Extract the [X, Y] coordinate from the center of the cell holding the provided text.  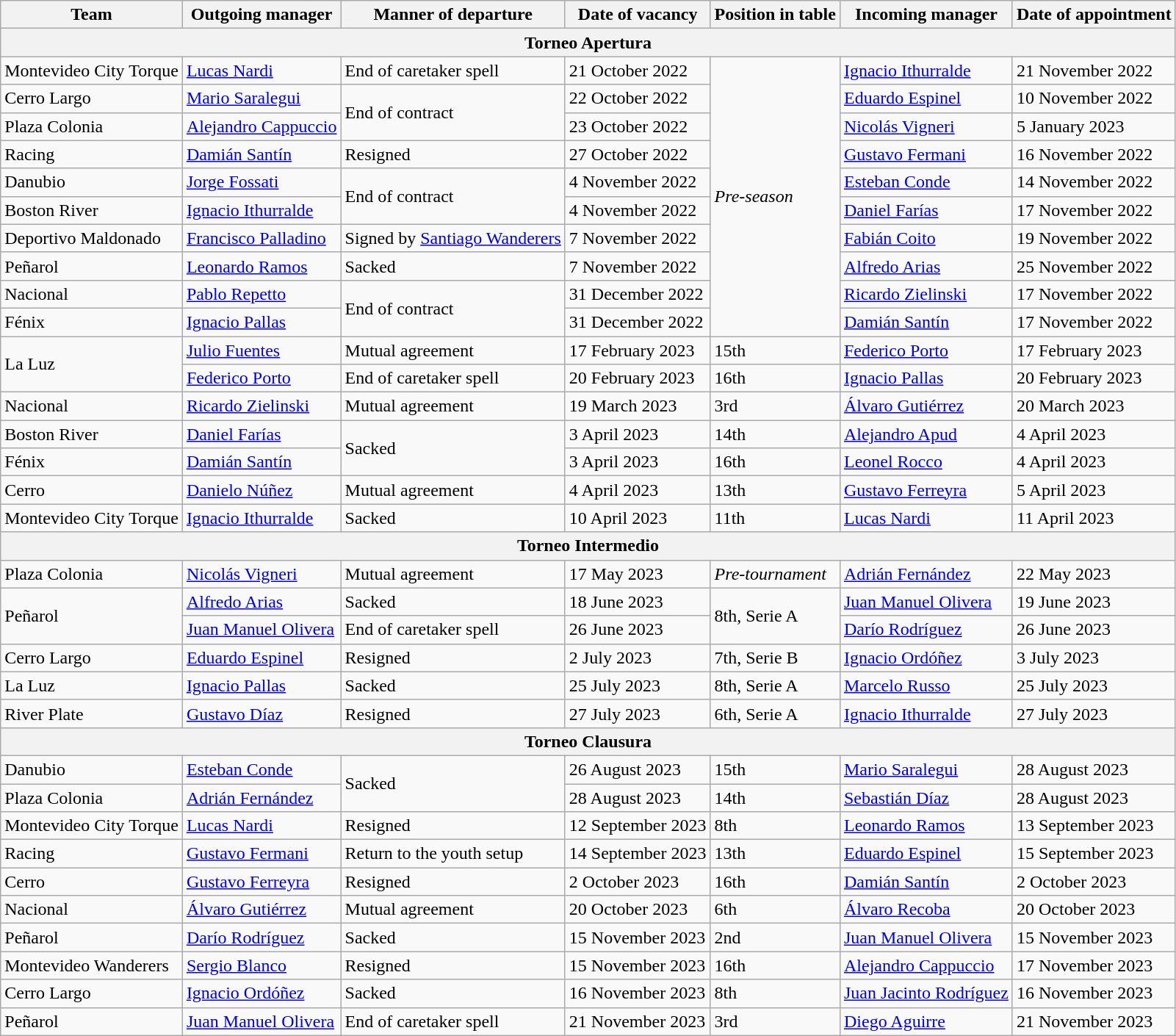
27 October 2022 [638, 154]
Montevideo Wanderers [92, 965]
Date of appointment [1094, 15]
Date of vacancy [638, 15]
11th [775, 518]
17 May 2023 [638, 574]
Sergio Blanco [261, 965]
15 September 2023 [1094, 854]
22 October 2022 [638, 98]
Marcelo Russo [926, 686]
19 November 2022 [1094, 238]
23 October 2022 [638, 126]
Julio Fuentes [261, 350]
Francisco Palladino [261, 238]
Pre-season [775, 197]
21 October 2022 [638, 71]
18 June 2023 [638, 602]
22 May 2023 [1094, 574]
6th [775, 910]
Fabián Coito [926, 238]
Pre-tournament [775, 574]
Torneo Clausura [588, 741]
Jorge Fossati [261, 182]
20 March 2023 [1094, 406]
3 July 2023 [1094, 658]
Juan Jacinto Rodríguez [926, 993]
Return to the youth setup [452, 854]
Danielo Núñez [261, 490]
Gustavo Díaz [261, 713]
Position in table [775, 15]
Manner of departure [452, 15]
12 September 2023 [638, 826]
14 September 2023 [638, 854]
16 November 2022 [1094, 154]
Alejandro Apud [926, 434]
17 November 2023 [1094, 965]
Sebastián Díaz [926, 797]
Signed by Santiago Wanderers [452, 238]
21 November 2022 [1094, 71]
19 June 2023 [1094, 602]
6th, Serie A [775, 713]
13 September 2023 [1094, 826]
14 November 2022 [1094, 182]
Diego Aguirre [926, 1021]
26 August 2023 [638, 769]
11 April 2023 [1094, 518]
Leonel Rocco [926, 462]
Outgoing manager [261, 15]
2 July 2023 [638, 658]
10 April 2023 [638, 518]
2nd [775, 938]
Pablo Repetto [261, 294]
19 March 2023 [638, 406]
5 January 2023 [1094, 126]
River Plate [92, 713]
10 November 2022 [1094, 98]
25 November 2022 [1094, 266]
Deportivo Maldonado [92, 238]
Torneo Intermedio [588, 546]
5 April 2023 [1094, 490]
Álvaro Recoba [926, 910]
7th, Serie B [775, 658]
Incoming manager [926, 15]
Team [92, 15]
Torneo Apertura [588, 43]
